Return (x, y) of the center of cell containing provided text 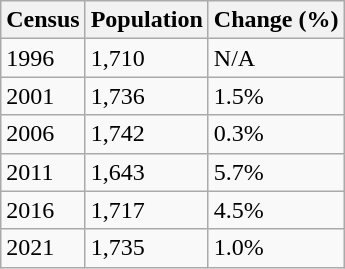
0.3% (276, 134)
1,643 (146, 172)
2001 (43, 96)
1,735 (146, 248)
1996 (43, 58)
5.7% (276, 172)
1.5% (276, 96)
2006 (43, 134)
N/A (276, 58)
Change (%) (276, 20)
Population (146, 20)
4.5% (276, 210)
2016 (43, 210)
Census (43, 20)
1,710 (146, 58)
1,717 (146, 210)
2021 (43, 248)
1,742 (146, 134)
2011 (43, 172)
1.0% (276, 248)
1,736 (146, 96)
